Extract the [x, y] coordinate from the center of the cell holding the provided text.  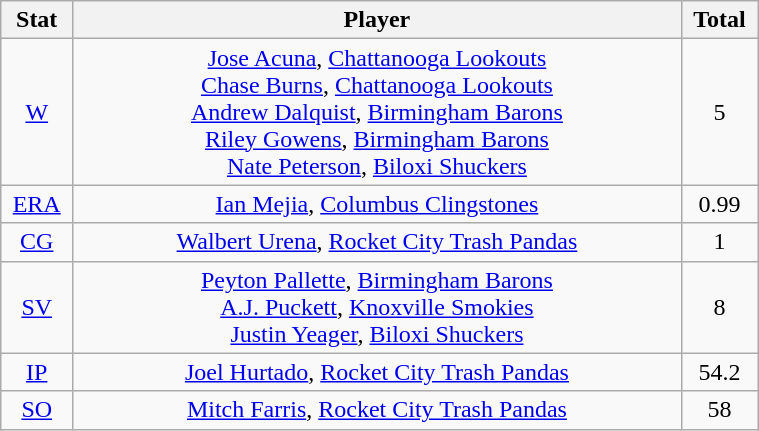
W [37, 112]
58 [719, 410]
SV [37, 307]
CG [37, 242]
54.2 [719, 372]
Total [719, 20]
Mitch Farris, Rocket City Trash Pandas [378, 410]
0.99 [719, 204]
IP [37, 372]
Stat [37, 20]
Peyton Pallette, Birmingham Barons A.J. Puckett, Knoxville Smokies Justin Yeager, Biloxi Shuckers [378, 307]
8 [719, 307]
Player [378, 20]
Joel Hurtado, Rocket City Trash Pandas [378, 372]
SO [37, 410]
Walbert Urena, Rocket City Trash Pandas [378, 242]
Ian Mejia, Columbus Clingstones [378, 204]
5 [719, 112]
ERA [37, 204]
1 [719, 242]
